Pinpoint the cell where the given text exists, returning its (x, y) midpoint coordinate. 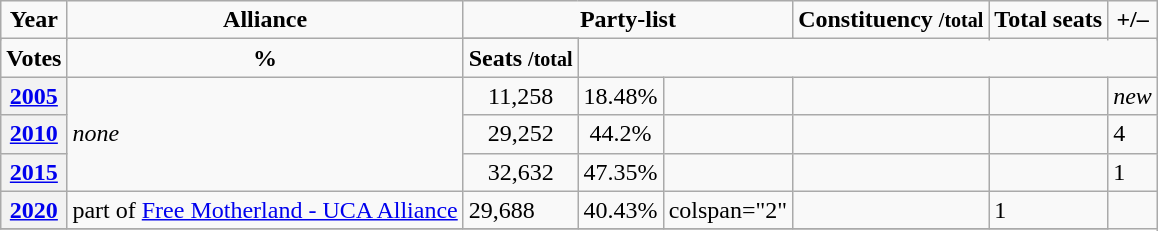
none (265, 134)
29,252 (520, 134)
44.2% (620, 134)
47.35% (620, 172)
part of Free Motherland - UCA Alliance (265, 210)
Constituency /total (891, 20)
colspan="2" (728, 210)
Votes (34, 58)
+/– (1133, 20)
new (1133, 96)
40.43% (620, 210)
2020 (34, 210)
32,632 (520, 172)
Party-list (628, 20)
29,688 (520, 210)
2005 (34, 96)
2015 (34, 172)
Year (34, 20)
Total seats (1048, 20)
Seats /total (520, 58)
4 (1133, 134)
2010 (34, 134)
Alliance (265, 20)
18.48% (620, 96)
% (265, 58)
11,258 (520, 96)
